Provide the [x, y] coordinate of the cell's center where the given text is located.  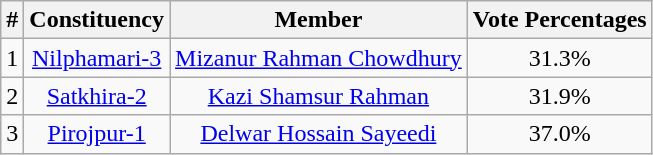
Delwar Hossain Sayeedi [319, 134]
Member [319, 20]
3 [12, 134]
Nilphamari-3 [97, 58]
31.3% [560, 58]
1 [12, 58]
Mizanur Rahman Chowdhury [319, 58]
Kazi Shamsur Rahman [319, 96]
31.9% [560, 96]
Constituency [97, 20]
2 [12, 96]
Pirojpur-1 [97, 134]
37.0% [560, 134]
# [12, 20]
Satkhira-2 [97, 96]
Vote Percentages [560, 20]
